From the cell containing the given text, extract its center point as (X, Y) coordinate. 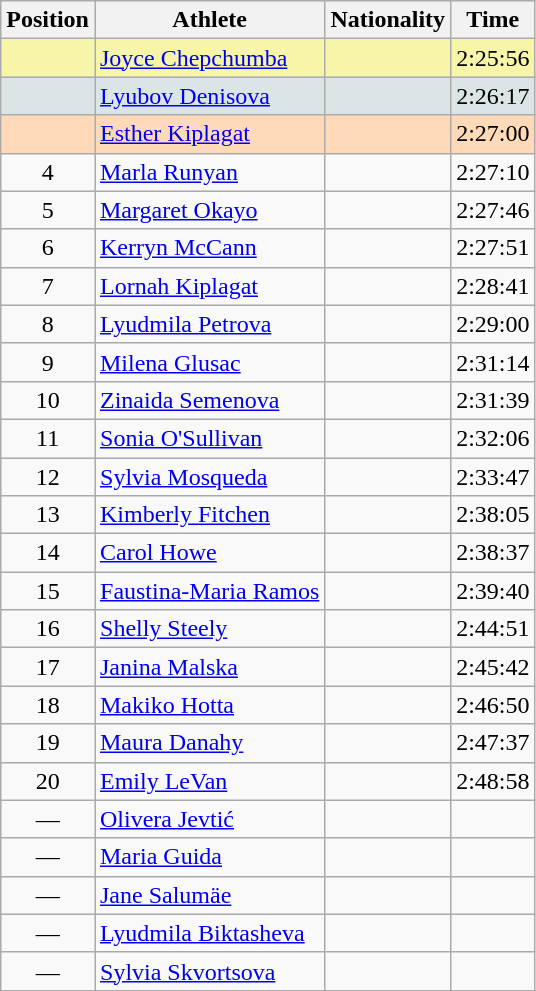
2:26:17 (493, 96)
Time (493, 20)
7 (48, 286)
Emily LeVan (209, 781)
11 (48, 438)
Joyce Chepchumba (209, 58)
Sylvia Mosqueda (209, 477)
16 (48, 629)
Lyudmila Petrova (209, 324)
19 (48, 743)
2:47:37 (493, 743)
Carol Howe (209, 553)
2:27:51 (493, 248)
10 (48, 400)
2:28:41 (493, 286)
2:38:37 (493, 553)
Maria Guida (209, 857)
Shelly Steely (209, 629)
Sonia O'Sullivan (209, 438)
12 (48, 477)
Nationality (388, 20)
Marla Runyan (209, 172)
2:39:40 (493, 591)
2:46:50 (493, 705)
Faustina-Maria Ramos (209, 591)
14 (48, 553)
Lornah Kiplagat (209, 286)
18 (48, 705)
Position (48, 20)
Janina Malska (209, 667)
2:27:10 (493, 172)
Athlete (209, 20)
Maura Danahy (209, 743)
Zinaida Semenova (209, 400)
2:25:56 (493, 58)
Lyudmila Biktasheva (209, 933)
8 (48, 324)
9 (48, 362)
Milena Glusac (209, 362)
Margaret Okayo (209, 210)
15 (48, 591)
2:48:58 (493, 781)
2:44:51 (493, 629)
Kerryn McCann (209, 248)
2:33:47 (493, 477)
13 (48, 515)
2:31:39 (493, 400)
Esther Kiplagat (209, 134)
20 (48, 781)
Sylvia Skvortsova (209, 971)
2:27:46 (493, 210)
Olivera Jevtić (209, 819)
2:38:05 (493, 515)
2:45:42 (493, 667)
17 (48, 667)
2:29:00 (493, 324)
6 (48, 248)
2:31:14 (493, 362)
Lyubov Denisova (209, 96)
Kimberly Fitchen (209, 515)
5 (48, 210)
2:32:06 (493, 438)
4 (48, 172)
Jane Salumäe (209, 895)
2:27:00 (493, 134)
Makiko Hotta (209, 705)
